Pinpoint the cell where the given text exists, returning its [x, y] midpoint coordinate. 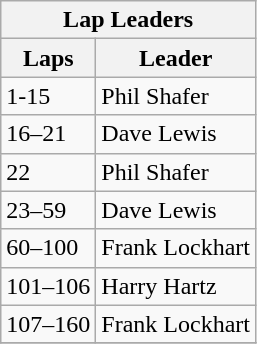
60–100 [48, 248]
107–160 [48, 324]
Lap Leaders [128, 20]
Harry Hartz [176, 286]
Leader [176, 58]
22 [48, 172]
Laps [48, 58]
1-15 [48, 96]
16–21 [48, 134]
101–106 [48, 286]
23–59 [48, 210]
